Output the (x, y) coordinate of the center of the cell containing the given text.  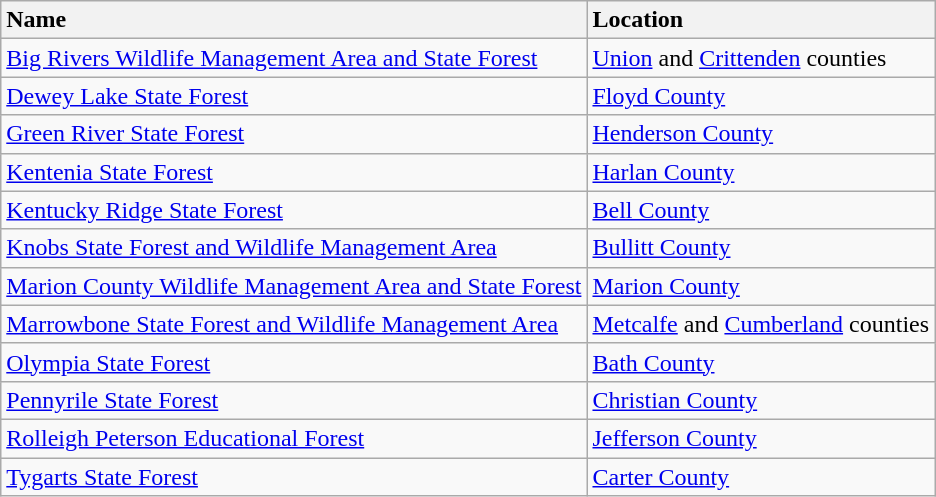
Henderson County (761, 134)
Bullitt County (761, 248)
Bath County (761, 362)
Marion County Wildlife Management Area and State Forest (294, 286)
Name (294, 20)
Marion County (761, 286)
Pennyrile State Forest (294, 400)
Jefferson County (761, 438)
Union and Crittenden counties (761, 58)
Rolleigh Peterson Educational Forest (294, 438)
Big Rivers Wildlife Management Area and State Forest (294, 58)
Carter County (761, 477)
Olympia State Forest (294, 362)
Tygarts State Forest (294, 477)
Location (761, 20)
Floyd County (761, 96)
Knobs State Forest and Wildlife Management Area (294, 248)
Metcalfe and Cumberland counties (761, 324)
Green River State Forest (294, 134)
Bell County (761, 210)
Christian County (761, 400)
Harlan County (761, 172)
Kentucky Ridge State Forest (294, 210)
Kentenia State Forest (294, 172)
Dewey Lake State Forest (294, 96)
Marrowbone State Forest and Wildlife Management Area (294, 324)
